Provide the (X, Y) coordinate of the cell's center where the given text is located.  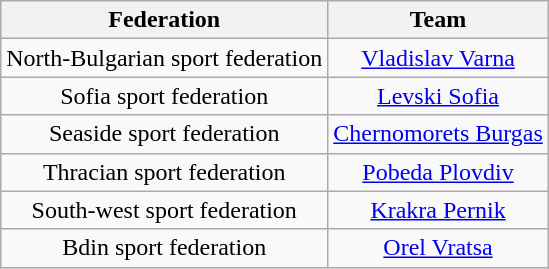
Levski Sofia (438, 96)
Team (438, 20)
North-Bulgarian sport federation (164, 58)
Sofia sport federation (164, 96)
Pobeda Plovdiv (438, 172)
Federation (164, 20)
Krakra Pernik (438, 210)
Chernomorets Burgas (438, 134)
Orel Vratsa (438, 248)
Thracian sport federation (164, 172)
Vladislav Varna (438, 58)
Seaside sport federation (164, 134)
Bdin sport federation (164, 248)
South-west sport federation (164, 210)
